Return [X, Y] of the center of cell containing provided text 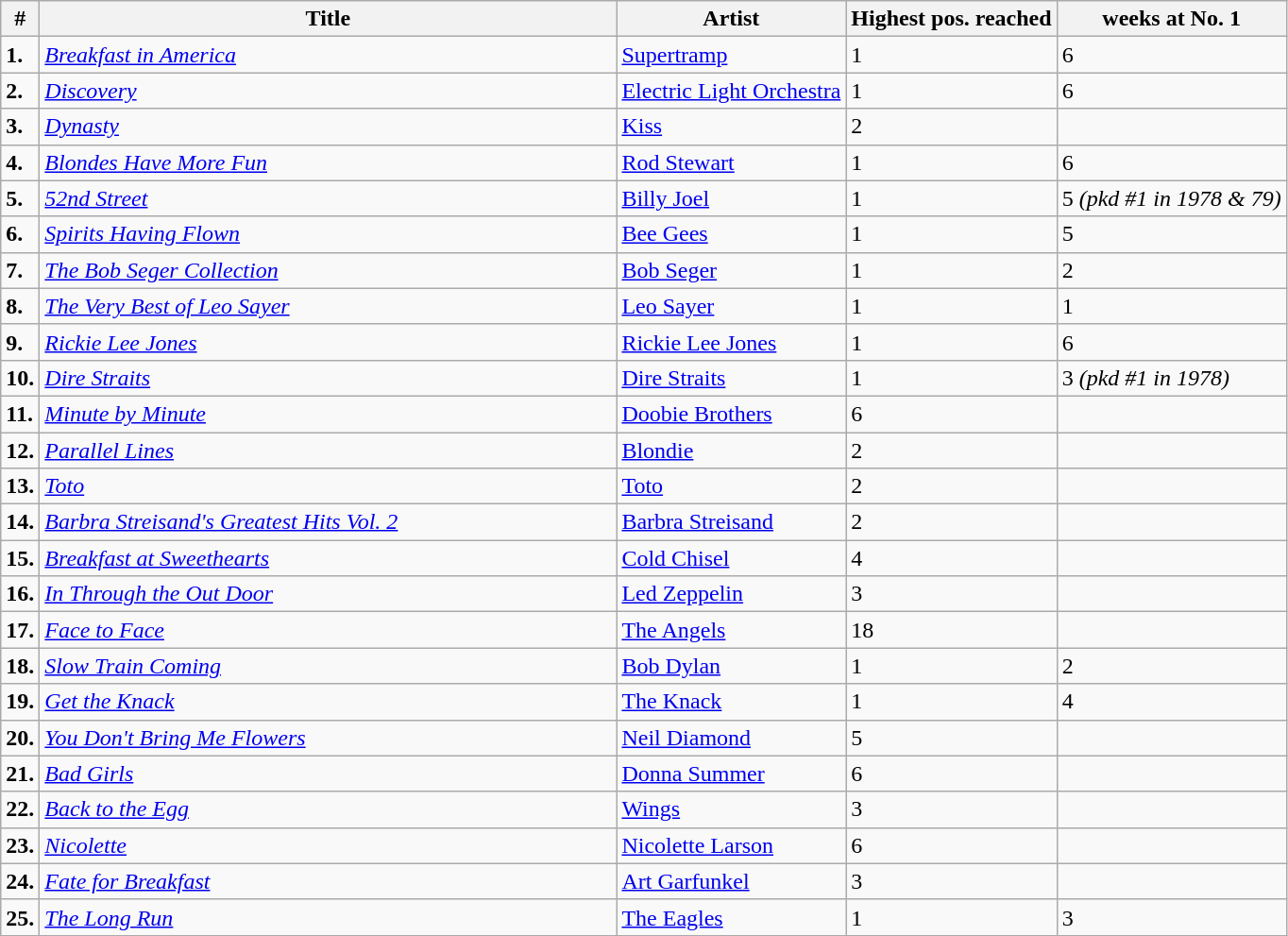
Wings [731, 809]
# [21, 19]
8. [21, 306]
Get the Knack [329, 702]
18 [952, 630]
1. [21, 55]
Barbra Streisand [731, 522]
13. [21, 486]
The Knack [731, 702]
Blondie [731, 451]
You Don't Bring Me Flowers [329, 738]
Dynasty [329, 127]
Supertramp [731, 55]
Nicolette Larson [731, 845]
9. [21, 342]
24. [21, 881]
2. [21, 91]
The Bob Seger Collection [329, 270]
Title [329, 19]
3. [21, 127]
The Eagles [731, 917]
Fate for Breakfast [329, 881]
Spirits Having Flown [329, 234]
15. [21, 558]
The Very Best of Leo Sayer [329, 306]
Bad Girls [329, 774]
Highest pos. reached [952, 19]
Cold Chisel [731, 558]
10. [21, 378]
Leo Sayer [731, 306]
Discovery [329, 91]
Breakfast in America [329, 55]
weeks at No. 1 [1171, 19]
Artist [731, 19]
25. [21, 917]
Blondes Have More Fun [329, 162]
Breakfast at Sweethearts [329, 558]
16. [21, 594]
Barbra Streisand's Greatest Hits Vol. 2 [329, 522]
Slow Train Coming [329, 666]
5 (pkd #1 in 1978 & 79) [1171, 198]
12. [21, 451]
Electric Light Orchestra [731, 91]
22. [21, 809]
17. [21, 630]
Bob Seger [731, 270]
6. [21, 234]
Nicolette [329, 845]
21. [21, 774]
5. [21, 198]
In Through the Out Door [329, 594]
Billy Joel [731, 198]
Bee Gees [731, 234]
Rod Stewart [731, 162]
18. [21, 666]
The Long Run [329, 917]
23. [21, 845]
Parallel Lines [329, 451]
52nd Street [329, 198]
Led Zeppelin [731, 594]
20. [21, 738]
Donna Summer [731, 774]
3 (pkd #1 in 1978) [1171, 378]
Kiss [731, 127]
Neil Diamond [731, 738]
Face to Face [329, 630]
11. [21, 414]
Bob Dylan [731, 666]
Minute by Minute [329, 414]
The Angels [731, 630]
4. [21, 162]
Back to the Egg [329, 809]
Doobie Brothers [731, 414]
14. [21, 522]
7. [21, 270]
Art Garfunkel [731, 881]
19. [21, 702]
